Capture the cell that displays the provided text and extract its (X, Y) central coordinate. 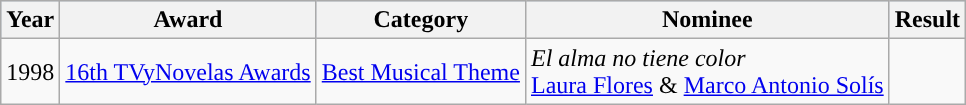
Category (420, 20)
16th TVyNovelas Awards (188, 72)
Year (30, 20)
Award (188, 20)
Best Musical Theme (420, 72)
Result (927, 20)
El alma no tiene colorLaura Flores & Marco Antonio Solís (707, 72)
1998 (30, 72)
Nominee (707, 20)
